Return [X, Y] of the center of cell containing provided text 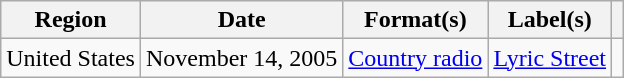
Lyric Street [550, 58]
Label(s) [550, 20]
United States [71, 58]
Date [241, 20]
November 14, 2005 [241, 58]
Country radio [416, 58]
Region [71, 20]
Format(s) [416, 20]
